For the text-containing cell, return its midpoint in [x, y] coordinate format. 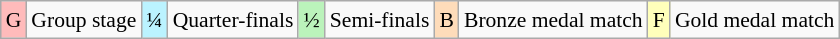
¼ [154, 20]
½ [311, 20]
Group stage [84, 20]
Gold medal match [755, 20]
G [14, 20]
B [446, 20]
Quarter-finals [234, 20]
Bronze medal match [554, 20]
F [659, 20]
Semi-finals [380, 20]
